For the text-containing cell, return its midpoint in [x, y] coordinate format. 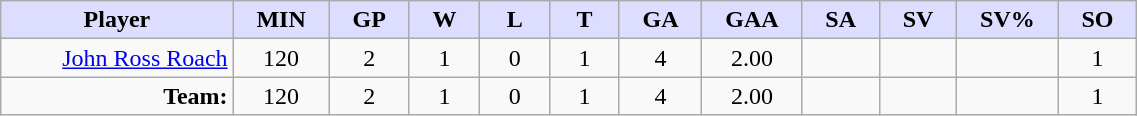
SO [1098, 20]
Player [117, 20]
SA [840, 20]
GA [660, 20]
SV [918, 20]
SV% [1008, 20]
GAA [752, 20]
John Ross Roach [117, 58]
Team: [117, 96]
W [444, 20]
MIN [281, 20]
L [515, 20]
T [585, 20]
GP [369, 20]
